Identify which cell holds the provided text, then report its [x, y] central coordinate. 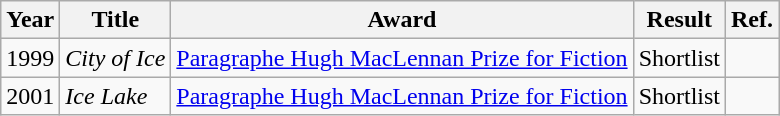
2001 [30, 96]
Year [30, 20]
1999 [30, 58]
City of Ice [116, 58]
Result [679, 20]
Title [116, 20]
Award [402, 20]
Ice Lake [116, 96]
Ref. [752, 20]
